Return [x, y] of the center of cell containing provided text 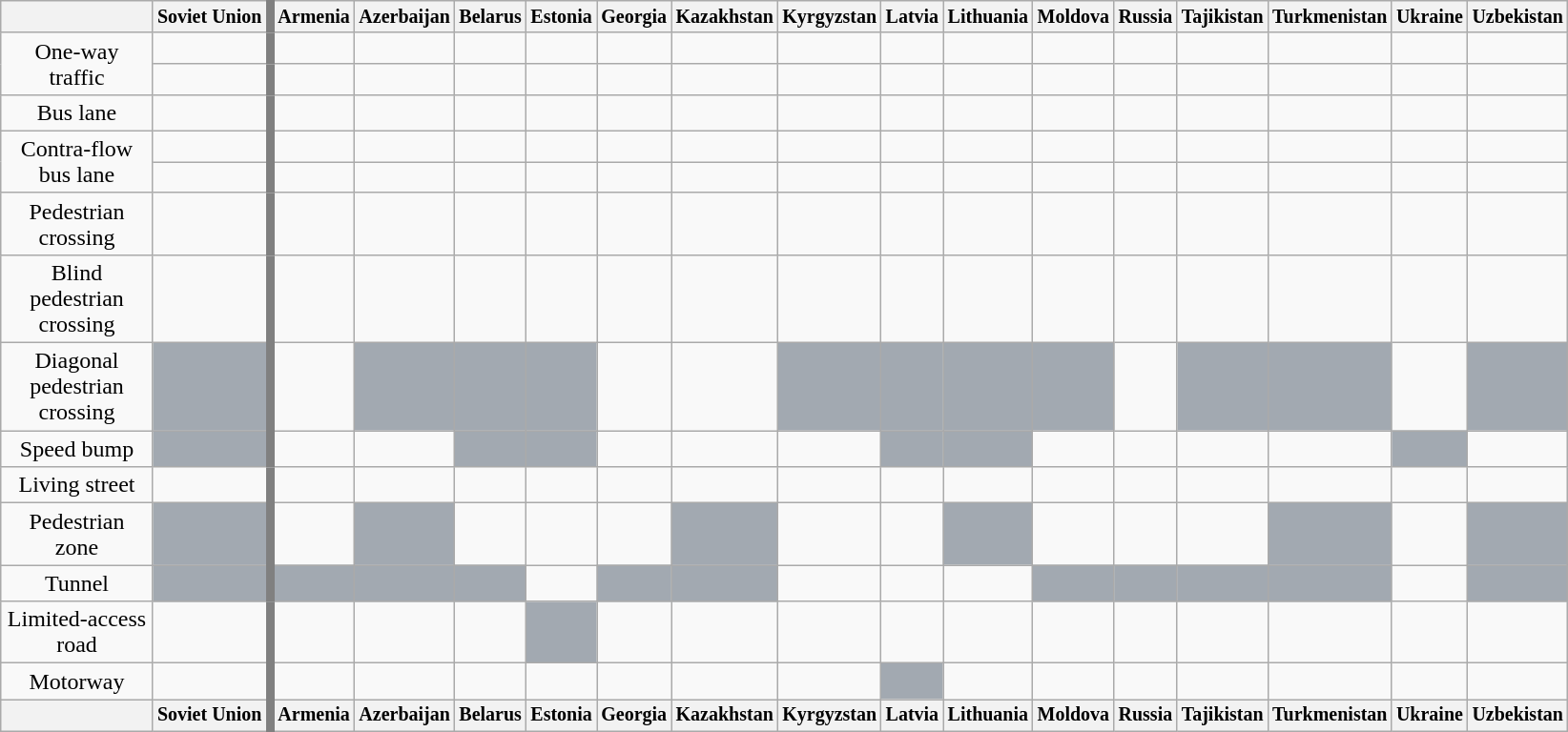
Limited-access road [76, 633]
Pedestrian crossing [76, 223]
Diagonal pedestrian crossing [76, 387]
Bus lane [76, 112]
Contra-flow bus lane [76, 162]
Motorway [76, 681]
Speed bump [76, 449]
One-way traffic [76, 63]
Pedestrian zone [76, 534]
Blind pedestrian crossing [76, 298]
Living street [76, 485]
Tunnel [76, 583]
